Identify which cell holds the provided text, then report its [X, Y] central coordinate. 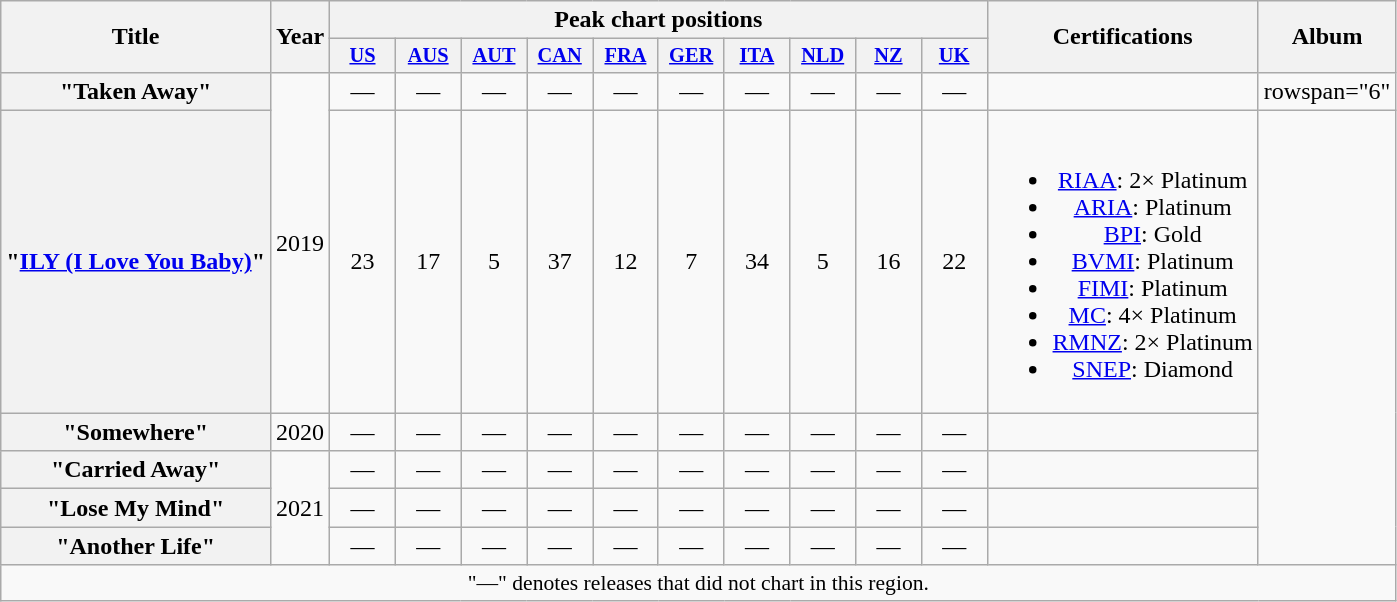
Year [300, 37]
16 [889, 262]
CAN [560, 56]
Peak chart positions [658, 20]
34 [757, 262]
ITA [757, 56]
"Taken Away" [136, 91]
"Lose My Mind" [136, 508]
Title [136, 37]
2019 [300, 242]
"Somewhere" [136, 432]
GER [691, 56]
2021 [300, 508]
Certifications [1122, 37]
7 [691, 262]
"—" denotes releases that did not chart in this region. [698, 583]
FRA [626, 56]
NZ [889, 56]
37 [560, 262]
US [363, 56]
RIAA: 2× PlatinumARIA: PlatinumBPI: GoldBVMI: PlatinumFIMI: PlatinumMC: 4× PlatinumRMNZ: 2× PlatinumSNEP: Diamond [1122, 262]
rowspan="6" [1327, 91]
Album [1327, 37]
AUT [494, 56]
"ILY (I Love You Baby)" [136, 262]
2020 [300, 432]
"Carried Away" [136, 470]
12 [626, 262]
17 [428, 262]
UK [954, 56]
23 [363, 262]
NLD [823, 56]
22 [954, 262]
AUS [428, 56]
"Another Life" [136, 546]
